Return (X, Y) of the center of cell containing provided text 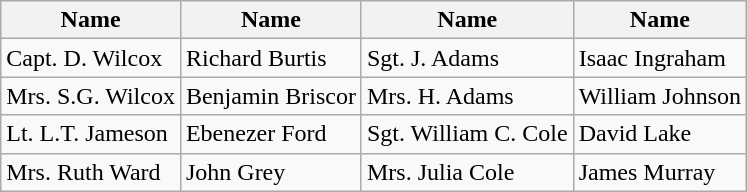
Mrs. Julia Cole (467, 172)
Benjamin Briscor (270, 96)
James Murray (660, 172)
Sgt. J. Adams (467, 58)
David Lake (660, 134)
Mrs. Ruth Ward (91, 172)
Capt. D. Wilcox (91, 58)
William Johnson (660, 96)
Ebenezer Ford (270, 134)
Lt. L.T. Jameson (91, 134)
Isaac Ingraham (660, 58)
John Grey (270, 172)
Richard Burtis (270, 58)
Mrs. S.G. Wilcox (91, 96)
Mrs. H. Adams (467, 96)
Sgt. William C. Cole (467, 134)
